Scan for the cell matching the given text and deliver its (X, Y) coordinate at center. 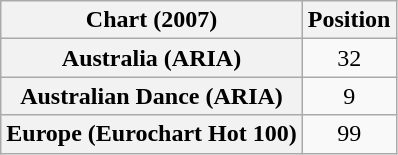
Australian Dance (ARIA) (152, 96)
Position (349, 20)
9 (349, 96)
32 (349, 58)
99 (349, 134)
Chart (2007) (152, 20)
Europe (Eurochart Hot 100) (152, 134)
Australia (ARIA) (152, 58)
